From the cell containing the given text, extract its center point as (X, Y) coordinate. 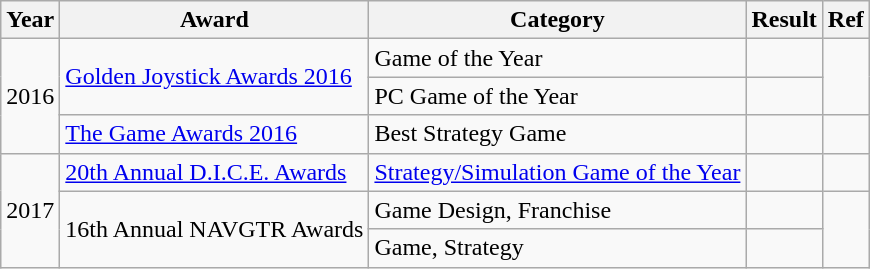
Result (784, 20)
2016 (30, 96)
Year (30, 20)
PC Game of the Year (558, 96)
Category (558, 20)
Game Design, Franchise (558, 210)
16th Annual NAVGTR Awards (214, 229)
Game, Strategy (558, 248)
Best Strategy Game (558, 134)
Game of the Year (558, 58)
2017 (30, 210)
Award (214, 20)
The Game Awards 2016 (214, 134)
Golden Joystick Awards 2016 (214, 77)
20th Annual D.I.C.E. Awards (214, 172)
Strategy/Simulation Game of the Year (558, 172)
Ref (846, 20)
